From the cell containing the given text, extract its center point as [X, Y] coordinate. 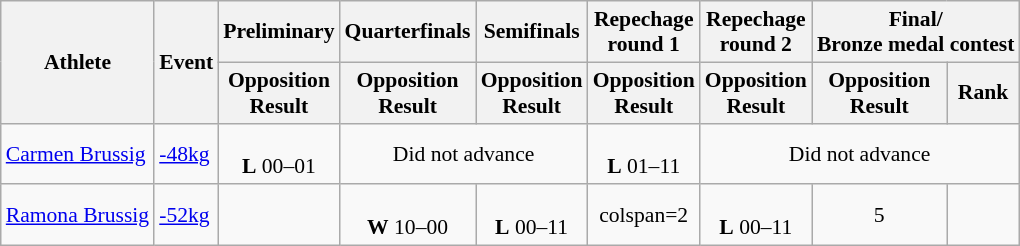
Repechage round 2 [756, 32]
Final/Bronze medal contest [916, 32]
Quarterfinals [408, 32]
Ramona Brussig [78, 216]
Rank [984, 92]
-52kg [186, 216]
5 [880, 216]
Repechage round 1 [644, 32]
colspan=2 [644, 216]
Semifinals [532, 32]
L 00–01 [278, 154]
Preliminary [278, 32]
Event [186, 62]
Athlete [78, 62]
W 10–00 [408, 216]
Carmen Brussig [78, 154]
L 01–11 [644, 154]
-48kg [186, 154]
